From the cell containing the given text, extract its center point as [x, y] coordinate. 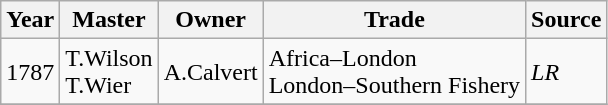
Africa–LondonLondon–Southern Fishery [394, 72]
A.Calvert [210, 72]
Year [30, 20]
1787 [30, 72]
Owner [210, 20]
T.WilsonT.Wier [109, 72]
LR [566, 72]
Source [566, 20]
Master [109, 20]
Trade [394, 20]
